For the text-containing cell, return its midpoint in [X, Y] coordinate format. 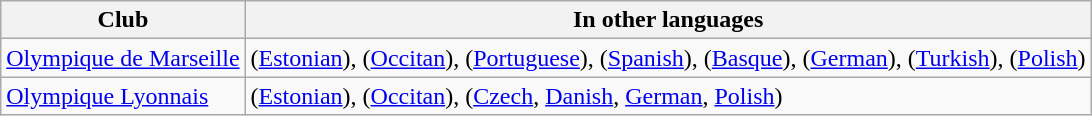
Olympique de Marseille [123, 58]
(Estonian), (Occitan), (Czech, Danish, German, Polish) [668, 96]
(Estonian), (Occitan), (Portuguese), (Spanish), (Basque), (German), (Turkish), (Polish) [668, 58]
Olympique Lyonnais [123, 96]
In other languages [668, 20]
Club [123, 20]
